Identify which cell holds the provided text, then report its (x, y) central coordinate. 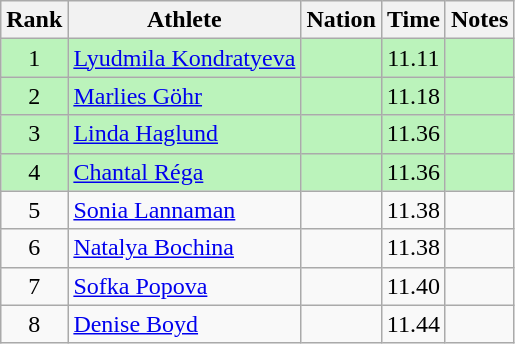
3 (34, 134)
5 (34, 210)
Time (413, 20)
4 (34, 172)
Marlies Göhr (184, 96)
6 (34, 248)
11.11 (413, 58)
11.40 (413, 286)
Rank (34, 20)
Denise Boyd (184, 324)
Nation (341, 20)
Athlete (184, 20)
Natalya Bochina (184, 248)
Lyudmila Kondratyeva (184, 58)
Sofka Popova (184, 286)
2 (34, 96)
Chantal Réga (184, 172)
8 (34, 324)
Sonia Lannaman (184, 210)
Linda Haglund (184, 134)
11.44 (413, 324)
Notes (479, 20)
1 (34, 58)
11.18 (413, 96)
7 (34, 286)
